Pinpoint the cell where the given text exists, returning its (X, Y) midpoint coordinate. 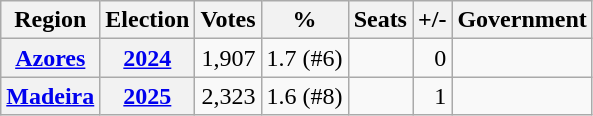
Region (50, 20)
Azores (50, 58)
% (304, 20)
2,323 (228, 96)
Votes (228, 20)
Government (522, 20)
1,907 (228, 58)
Election (148, 20)
2024 (148, 58)
2025 (148, 96)
Madeira (50, 96)
+/- (432, 20)
1.7 (#6) (304, 58)
1.6 (#8) (304, 96)
0 (432, 58)
Seats (380, 20)
1 (432, 96)
